Extract the (X, Y) coordinate from the center of the cell holding the provided text.  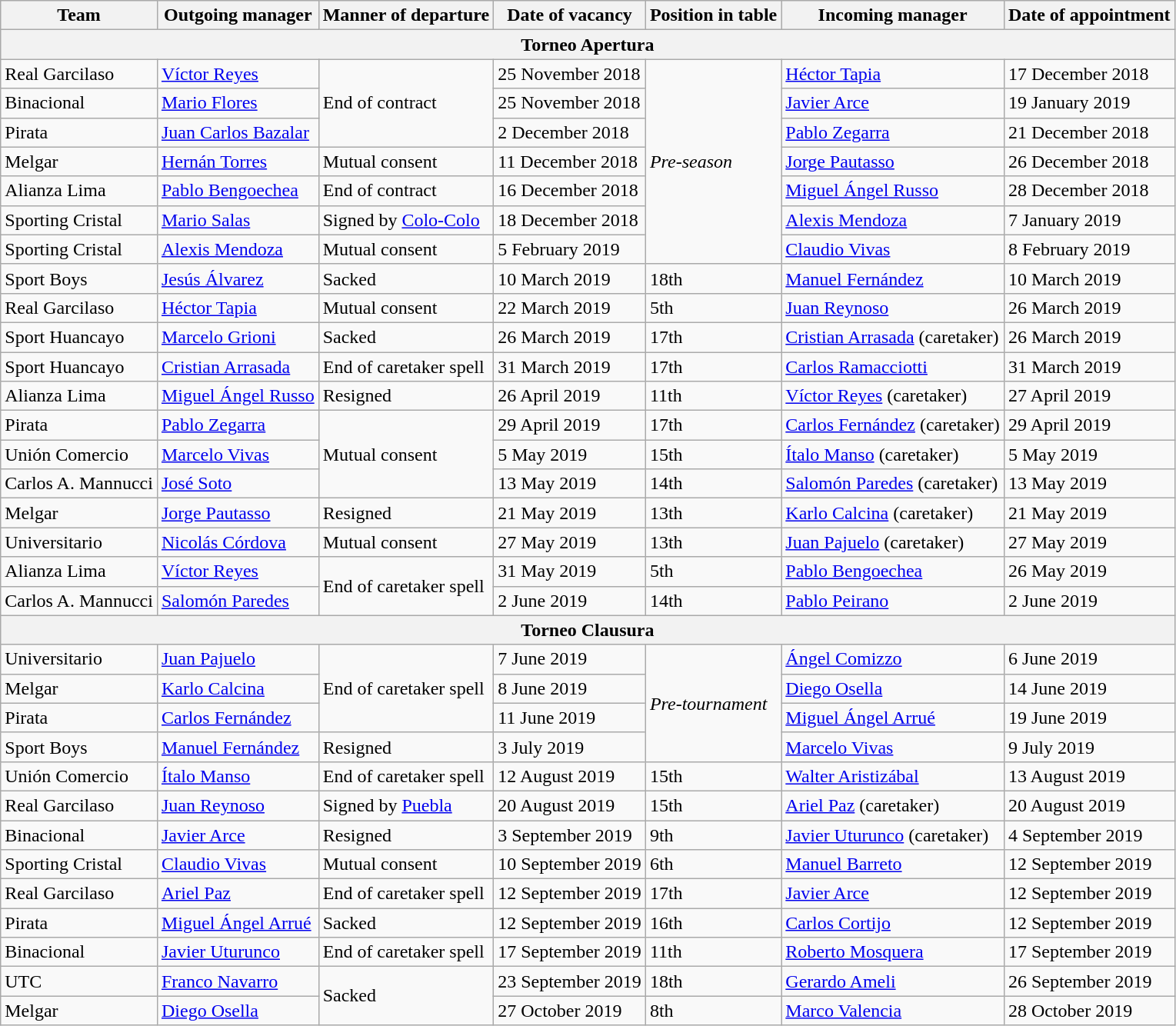
16th (713, 923)
Marco Valencia (893, 1011)
Torneo Clausura (588, 630)
Walter Aristizábal (893, 776)
Karlo Calcina (caretaker) (893, 513)
Ariel Paz (238, 894)
Jesús Álvarez (238, 278)
Juan Pajuelo (238, 659)
10 September 2019 (570, 864)
Nicolás Córdova (238, 542)
16 December 2018 (570, 191)
Pre-season (713, 162)
28 December 2018 (1089, 191)
Marcelo Grioni (238, 337)
27 April 2019 (1089, 396)
Manuel Barreto (893, 864)
26 May 2019 (1089, 571)
Carlos Fernández (caretaker) (893, 425)
Date of appointment (1089, 15)
6 June 2019 (1089, 659)
Ítalo Manso (238, 776)
5 February 2019 (570, 249)
Ariel Paz (caretaker) (893, 805)
8 June 2019 (570, 688)
9th (713, 834)
28 October 2019 (1089, 1011)
Víctor Reyes (caretaker) (893, 396)
Karlo Calcina (238, 688)
Roberto Mosquera (893, 952)
Mario Flores (238, 103)
9 July 2019 (1089, 747)
Franco Navarro (238, 981)
14 June 2019 (1089, 688)
Date of vacancy (570, 15)
11 December 2018 (570, 162)
Salomón Paredes (238, 601)
27 October 2019 (570, 1011)
23 September 2019 (570, 981)
Hernán Torres (238, 162)
Team (79, 15)
8 February 2019 (1089, 249)
11 June 2019 (570, 718)
19 January 2019 (1089, 103)
26 December 2018 (1089, 162)
Carlos Cortijo (893, 923)
Signed by Colo-Colo (406, 220)
Carlos Ramacciotti (893, 367)
Juan Pajuelo (caretaker) (893, 542)
18 December 2018 (570, 220)
Pre-tournament (713, 703)
Incoming manager (893, 15)
José Soto (238, 484)
Javier Uturunco (caretaker) (893, 834)
Carlos Fernández (238, 718)
Cristian Arrasada (238, 367)
Salomón Paredes (caretaker) (893, 484)
Juan Carlos Bazalar (238, 132)
21 December 2018 (1089, 132)
31 May 2019 (570, 571)
12 August 2019 (570, 776)
6th (713, 864)
19 June 2019 (1089, 718)
22 March 2019 (570, 308)
Cristian Arrasada (caretaker) (893, 337)
Mario Salas (238, 220)
Outgoing manager (238, 15)
Javier Uturunco (238, 952)
Torneo Apertura (588, 45)
3 September 2019 (570, 834)
Ángel Comizzo (893, 659)
Pablo Peirano (893, 601)
17 December 2018 (1089, 74)
13 August 2019 (1089, 776)
26 April 2019 (570, 396)
Ítalo Manso (caretaker) (893, 455)
Position in table (713, 15)
4 September 2019 (1089, 834)
Manner of departure (406, 15)
2 December 2018 (570, 132)
7 June 2019 (570, 659)
26 September 2019 (1089, 981)
7 January 2019 (1089, 220)
Gerardo Ameli (893, 981)
8th (713, 1011)
UTC (79, 981)
Signed by Puebla (406, 805)
3 July 2019 (570, 747)
